Return [x, y] of the center of cell containing provided text 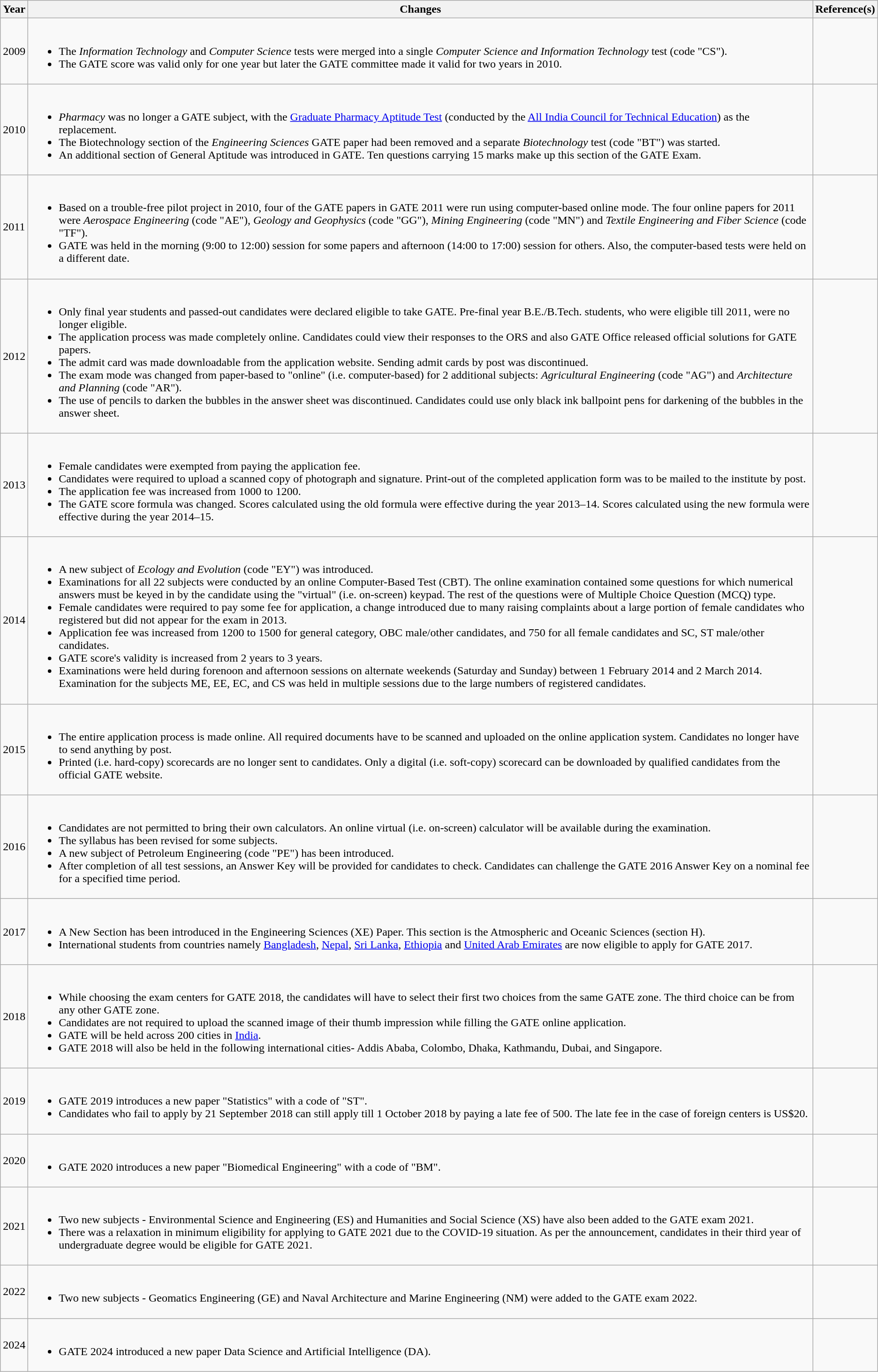
2021 [14, 1227]
GATE 2020 introduces a new paper "Biomedical Engineering" with a code of "BM". [420, 1160]
Year [14, 9]
2018 [14, 1016]
2024 [14, 1345]
2017 [14, 931]
GATE 2024 introduced a new paper Data Science and Artificial Intelligence (DA). [420, 1345]
2019 [14, 1101]
2014 [14, 620]
Changes [420, 9]
2010 [14, 130]
2015 [14, 749]
Reference(s) [845, 9]
2012 [14, 356]
Two new subjects - Geomatics Engineering (GE) and Naval Architecture and Marine Engineering (NM) were added to the GATE exam 2022. [420, 1292]
2020 [14, 1160]
2016 [14, 846]
2009 [14, 51]
2022 [14, 1292]
2011 [14, 227]
2013 [14, 485]
